Extract the [X, Y] coordinate from the center of the cell holding the provided text.  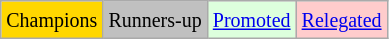
Champions [52, 20]
Runners-up [155, 20]
Promoted [252, 20]
Relegated [342, 20]
